Output the (X, Y) coordinate of the center of the cell containing the given text.  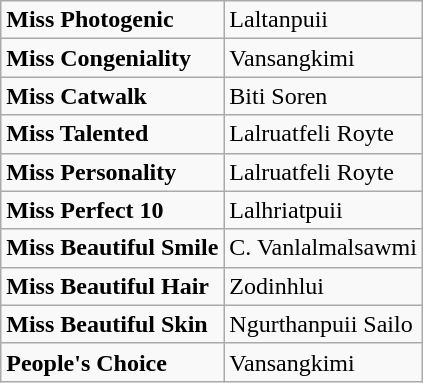
Miss Personality (112, 172)
Lalhriatpuii (324, 210)
People's Choice (112, 362)
Miss Talented (112, 134)
Miss Beautiful Hair (112, 286)
C. Vanlalmalsawmi (324, 248)
Miss Beautiful Skin (112, 324)
Miss Beautiful Smile (112, 248)
Miss Perfect 10 (112, 210)
Miss Photogenic (112, 20)
Biti Soren (324, 96)
Miss Congeniality (112, 58)
Miss Catwalk (112, 96)
Zodinhlui (324, 286)
Laltanpuii (324, 20)
Ngurthanpuii Sailo (324, 324)
